Locate the cell with the specified text and output its (X, Y) center coordinate. 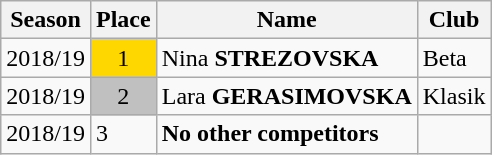
Place (123, 20)
1 (123, 58)
Club (454, 20)
Season (46, 20)
Lara GERASIMOVSKA (286, 96)
2 (123, 96)
Name (286, 20)
Beta (454, 58)
Nina STREZOVSKA (286, 58)
3 (123, 134)
No other competitors (286, 134)
Klasik (454, 96)
